Search for the cell housing the specified text and yield its [x, y] center coordinate. 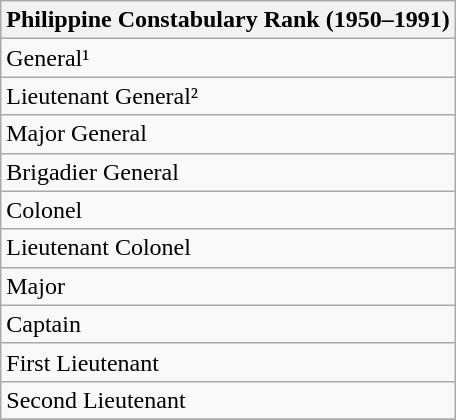
First Lieutenant [228, 362]
Major [228, 286]
Colonel [228, 210]
General¹ [228, 58]
Brigadier General [228, 172]
Lieutenant Colonel [228, 248]
Major General [228, 134]
Captain [228, 324]
Philippine Constabulary Rank (1950–1991) [228, 20]
Lieutenant General² [228, 96]
Second Lieutenant [228, 400]
